Scan for the cell matching the given text and deliver its [X, Y] coordinate at center. 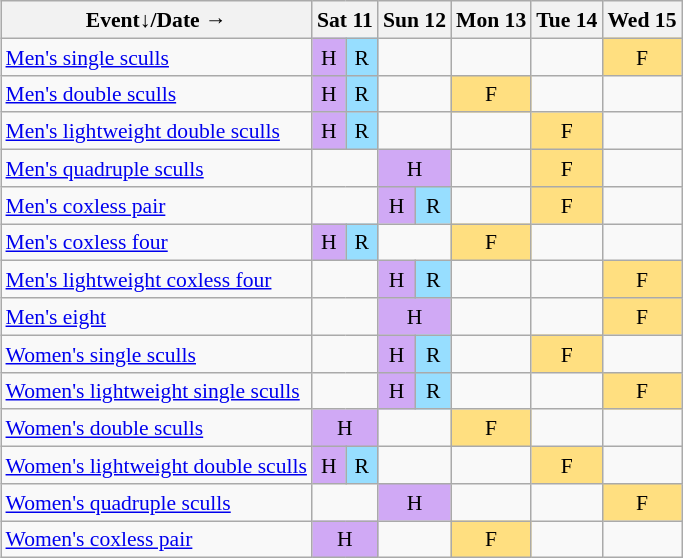
Women's quadruple sculls [156, 502]
Women's coxless pair [156, 538]
Mon 13 [491, 20]
Men's coxless four [156, 242]
Men's lightweight coxless four [156, 280]
Sat 11 [345, 20]
Wed 15 [642, 20]
Men's lightweight double sculls [156, 130]
Women's lightweight double sculls [156, 464]
Women's lightweight single sculls [156, 390]
Men's coxless pair [156, 204]
Women's single sculls [156, 354]
Men's single sculls [156, 56]
Men's quadruple sculls [156, 168]
Men's eight [156, 316]
Tue 14 [566, 20]
Event↓/Date → [156, 20]
Women's double sculls [156, 428]
Sun 12 [414, 20]
Men's double sculls [156, 94]
